Detect which cell encompasses the target text, then output its (X, Y) center coordinate. 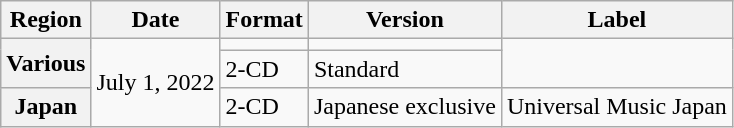
Various (46, 64)
Universal Music Japan (616, 107)
Version (404, 20)
Region (46, 20)
Japanese exclusive (404, 107)
July 1, 2022 (156, 82)
Japan (46, 107)
Standard (404, 69)
Format (264, 20)
Label (616, 20)
Date (156, 20)
